From the cell containing the given text, extract its center point as (x, y) coordinate. 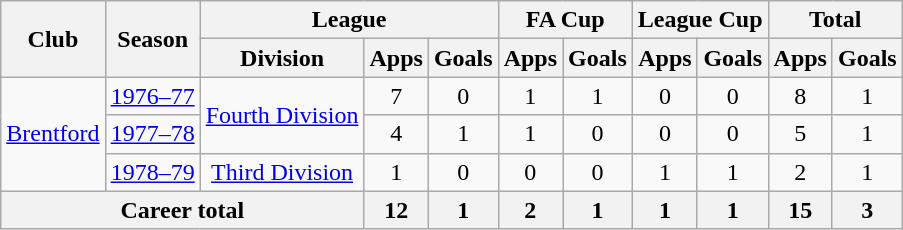
Brentford (53, 134)
12 (396, 210)
Career total (182, 210)
1978–79 (152, 172)
Division (282, 58)
Fourth Division (282, 115)
FA Cup (565, 20)
3 (867, 210)
8 (800, 96)
5 (800, 134)
4 (396, 134)
15 (800, 210)
Third Division (282, 172)
Season (152, 39)
League (349, 20)
Total (835, 20)
7 (396, 96)
Club (53, 39)
League Cup (700, 20)
1976–77 (152, 96)
1977–78 (152, 134)
